Detect which cell encompasses the target text, then output its [x, y] center coordinate. 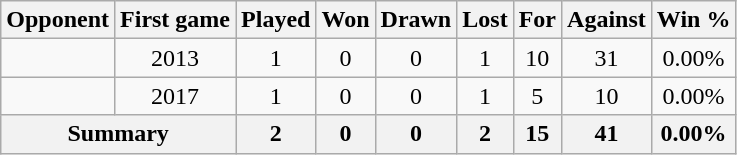
Drawn [416, 20]
Summary [118, 134]
41 [607, 134]
2013 [176, 58]
Against [607, 20]
2017 [176, 96]
For [537, 20]
First game [176, 20]
31 [607, 58]
Win % [694, 20]
Lost [485, 20]
Won [346, 20]
Opponent [58, 20]
5 [537, 96]
Played [276, 20]
15 [537, 134]
